Search for the cell housing the specified text and yield its [x, y] center coordinate. 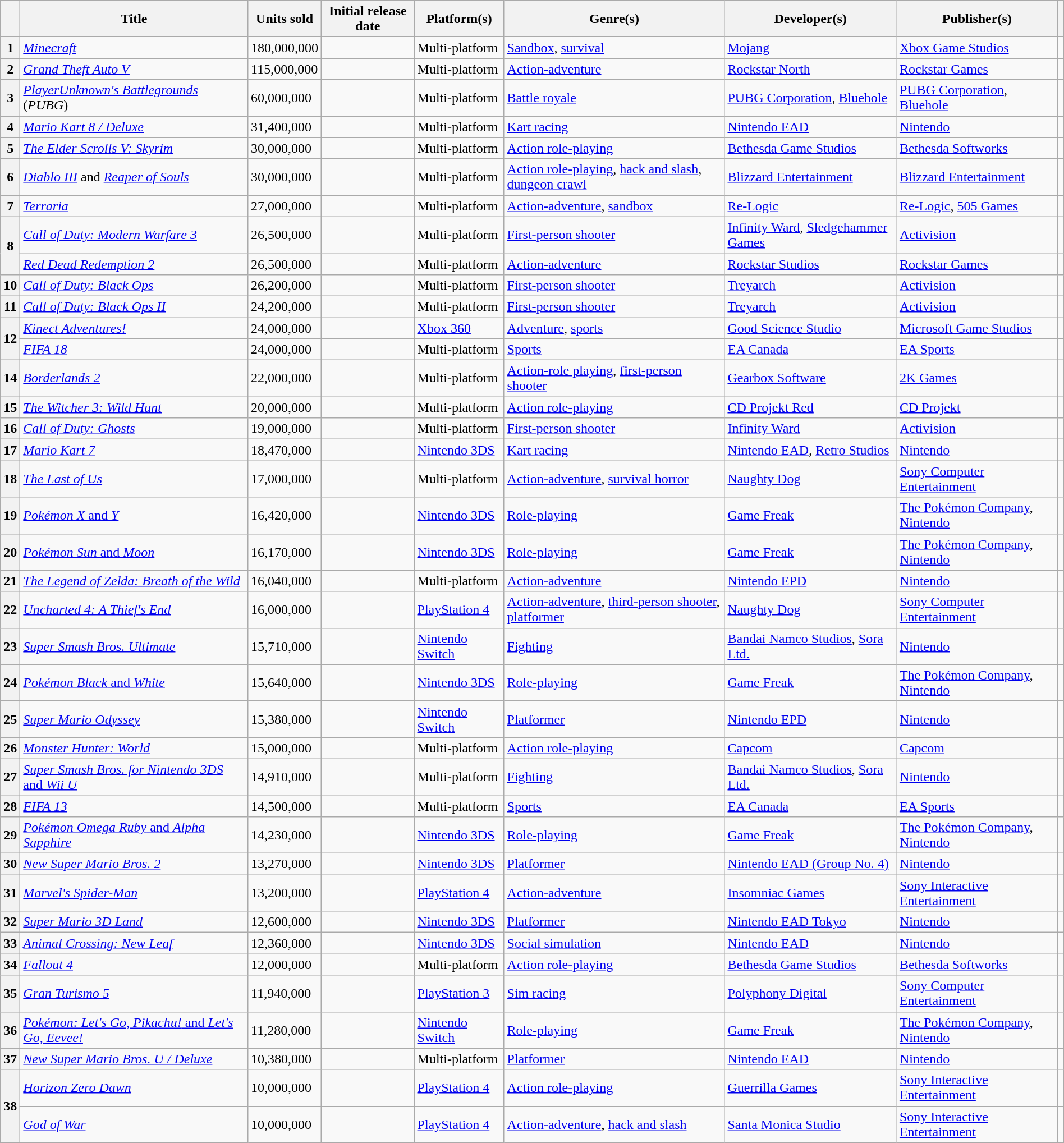
11 [10, 306]
Nintendo EAD, Retro Studios [810, 450]
Santa Monica Studio [810, 1124]
The Elder Scrolls V: Skyrim [134, 148]
17 [10, 450]
16,170,000 [285, 552]
25 [10, 719]
15,380,000 [285, 719]
22,000,000 [285, 378]
12,360,000 [285, 943]
PlayerUnknown's Battlegrounds (PUBG) [134, 98]
PlayStation 3 [459, 993]
35 [10, 993]
Units sold [285, 19]
Kinect Adventures! [134, 328]
Guerrilla Games [810, 1087]
Re-Logic [810, 206]
34 [10, 965]
Horizon Zero Dawn [134, 1087]
15,640,000 [285, 682]
2 [10, 69]
Super Smash Bros. Ultimate [134, 646]
16,000,000 [285, 609]
13,200,000 [285, 893]
Title [134, 19]
Action-role playing, first-person shooter [614, 378]
31 [10, 893]
Publisher(s) [976, 19]
Pokémon: Let's Go, Pikachu! and Let's Go, Eevee! [134, 1030]
Grand Theft Auto V [134, 69]
1 [10, 48]
Gearbox Software [810, 378]
Action role-playing, hack and slash, dungeon crawl [614, 177]
13,270,000 [285, 864]
Pokémon Black and White [134, 682]
Mario Kart 8 / Deluxe [134, 127]
Re-Logic, 505 Games [976, 206]
23 [10, 646]
Good Science Studio [810, 328]
12,600,000 [285, 922]
14,230,000 [285, 835]
60,000,000 [285, 98]
The Witcher 3: Wild Hunt [134, 407]
New Super Mario Bros. 2 [134, 864]
10 [10, 285]
10,380,000 [285, 1059]
17,000,000 [285, 479]
Adventure, sports [614, 328]
CD Projekt [976, 407]
4 [10, 127]
Minecraft [134, 48]
Uncharted 4: A Thief's End [134, 609]
Pokémon X and Y [134, 515]
14,500,000 [285, 806]
The Legend of Zelda: Breath of the Wild [134, 581]
Super Mario 3D Land [134, 922]
FIFA 13 [134, 806]
18 [10, 479]
2K Games [976, 378]
180,000,000 [285, 48]
Diablo III and Reaper of Souls [134, 177]
15,000,000 [285, 748]
12,000,000 [285, 965]
The Last of Us [134, 479]
Borderlands 2 [134, 378]
16 [10, 429]
Action-adventure, sandbox [614, 206]
Infinity Ward, Sledgehammer Games [810, 235]
14,910,000 [285, 777]
Xbox 360 [459, 328]
29 [10, 835]
Mojang [810, 48]
Action-adventure, third-person shooter, platformer [614, 609]
11,280,000 [285, 1030]
32 [10, 922]
Battle royale [614, 98]
Insomniac Games [810, 893]
Initial release date [368, 19]
FIFA 18 [134, 350]
11,940,000 [285, 993]
Sim racing [614, 993]
Monster Hunter: World [134, 748]
Super Mario Odyssey [134, 719]
Call of Duty: Black Ops [134, 285]
Red Dead Redemption 2 [134, 264]
28 [10, 806]
Pokémon Sun and Moon [134, 552]
27 [10, 777]
Mario Kart 7 [134, 450]
20 [10, 552]
Rockstar North [810, 69]
26 [10, 748]
Call of Duty: Black Ops II [134, 306]
26,200,000 [285, 285]
5 [10, 148]
38 [10, 1106]
Terraria [134, 206]
Infinity Ward [810, 429]
Social simulation [614, 943]
Xbox Game Studios [976, 48]
33 [10, 943]
Marvel's Spider-Man [134, 893]
19 [10, 515]
20,000,000 [285, 407]
Nintendo EAD Tokyo [810, 922]
Microsoft Game Studios [976, 328]
15,710,000 [285, 646]
Action-adventure, hack and slash [614, 1124]
Gran Turismo 5 [134, 993]
30 [10, 864]
8 [10, 246]
15 [10, 407]
16,040,000 [285, 581]
Call of Duty: Ghosts [134, 429]
New Super Mario Bros. U / Deluxe [134, 1059]
115,000,000 [285, 69]
Nintendo EAD (Group No. 4) [810, 864]
6 [10, 177]
Platform(s) [459, 19]
Fallout 4 [134, 965]
Call of Duty: Modern Warfare 3 [134, 235]
Genre(s) [614, 19]
24,200,000 [285, 306]
14 [10, 378]
7 [10, 206]
24 [10, 682]
CD Projekt Red [810, 407]
22 [10, 609]
37 [10, 1059]
36 [10, 1030]
3 [10, 98]
12 [10, 339]
Super Smash Bros. for Nintendo 3DS and Wii U [134, 777]
Animal Crossing: New Leaf [134, 943]
God of War [134, 1124]
Developer(s) [810, 19]
Polyphony Digital [810, 993]
Sandbox, survival [614, 48]
21 [10, 581]
Rockstar Studios [810, 264]
Action-adventure, survival horror [614, 479]
Pokémon Omega Ruby and Alpha Sapphire [134, 835]
18,470,000 [285, 450]
31,400,000 [285, 127]
27,000,000 [285, 206]
16,420,000 [285, 515]
19,000,000 [285, 429]
